Find where the given text appears and provide that cell's center as (x, y) coordinate. 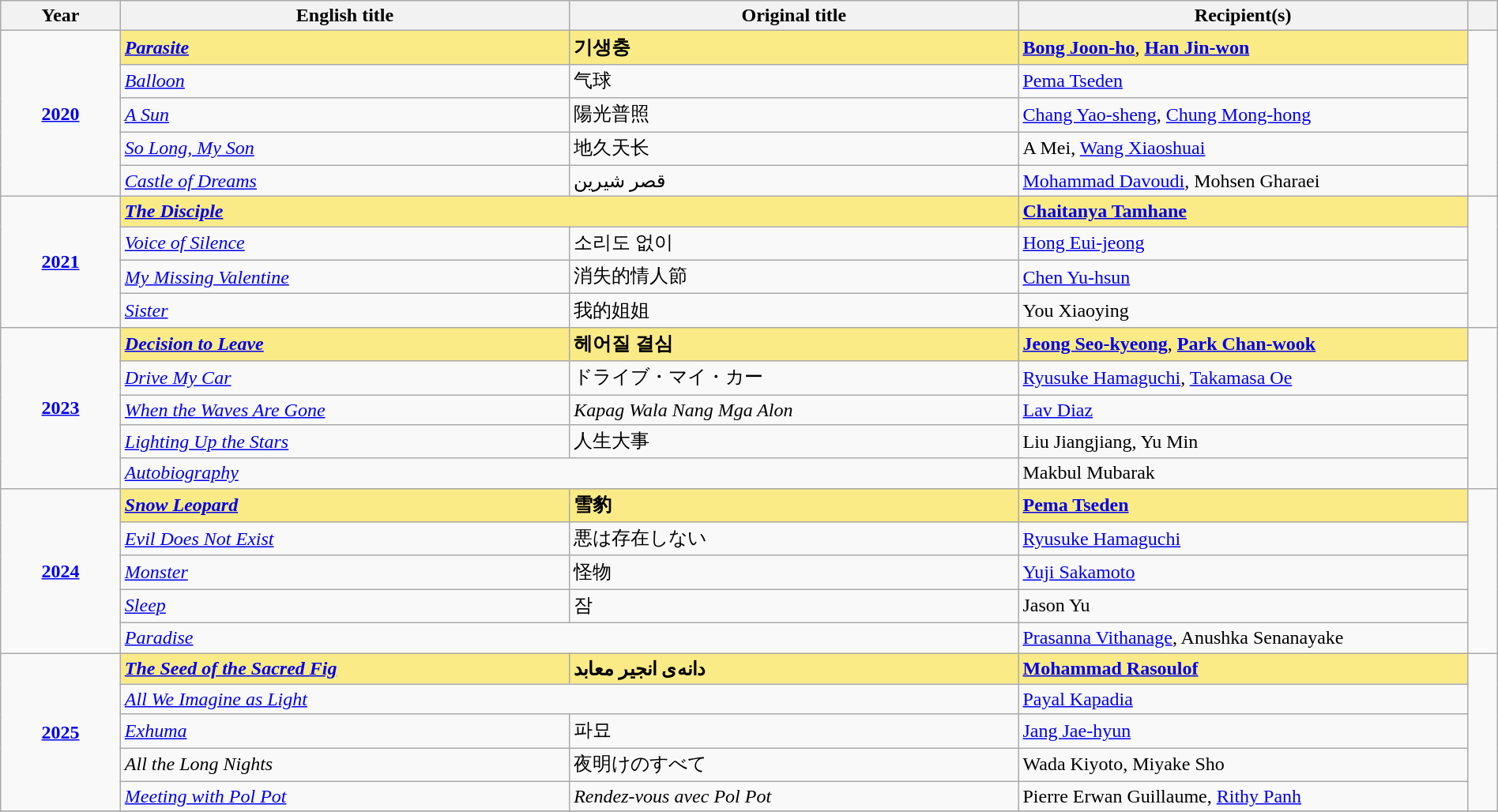
Drive My Car (344, 378)
Chen Yu-hsun (1243, 276)
Balloon (344, 81)
Snow Leopard (344, 506)
Lighting Up the Stars (344, 442)
قصر شیرین (794, 181)
Mohammad Rasoulof (1243, 668)
When the Waves Are Gone (344, 410)
地久天长 (794, 148)
기생충 (794, 47)
Kapag Wala Nang Mga Alon (794, 410)
دانه‌ی انجیر معابد (794, 668)
Ryusuke Hamaguchi (1243, 539)
Chang Yao-sheng, Chung Mong-hong (1243, 115)
The Disciple (569, 212)
My Missing Valentine (344, 276)
Rendez-vous avec Pol Pot (794, 796)
我的姐姐 (794, 311)
ドライブ・マイ・カー (794, 378)
2023 (61, 408)
Sister (344, 311)
2020 (61, 114)
Year (61, 16)
Yuji Sakamoto (1243, 572)
Parasite (344, 47)
English title (344, 16)
消失的情人節 (794, 276)
Voice of Silence (344, 243)
A Sun (344, 115)
气球 (794, 81)
Autobiography (569, 473)
All the Long Nights (344, 765)
Wada Kiyoto, Miyake Sho (1243, 765)
Makbul Mubarak (1243, 473)
Jeong Seo-kyeong, Park Chan-wook (1243, 344)
Liu Jiangjiang, Yu Min (1243, 442)
Monster (344, 572)
A Mei, Wang Xiaoshuai (1243, 148)
Chaitanya Tamhane (1243, 212)
헤어질 결심 (794, 344)
Mohammad Davoudi, Mohsen Gharaei (1243, 181)
So Long, My Son (344, 148)
Ryusuke Hamaguchi, Takamasa Oe (1243, 378)
夜明けのすべて (794, 765)
2021 (61, 262)
The Seed of the Sacred Fig (344, 668)
2025 (61, 731)
Sleep (344, 607)
陽光普照 (794, 115)
Original title (794, 16)
잠 (794, 607)
Jason Yu (1243, 607)
Paradise (569, 637)
Jang Jae-hyun (1243, 731)
Hong Eui-jeong (1243, 243)
Pierre Erwan Guillaume, Rithy Panh (1243, 796)
Castle of Dreams (344, 181)
怪物 (794, 572)
파묘 (794, 731)
Meeting with Pol Pot (344, 796)
You Xiaoying (1243, 311)
Payal Kapadia (1243, 699)
2024 (61, 570)
悪は存在しない (794, 539)
雪豹 (794, 506)
Prasanna Vithanage, Anushka Senanayake (1243, 637)
Recipient(s) (1243, 16)
Lav Diaz (1243, 410)
Decision to Leave (344, 344)
Bong Joon-ho, Han Jin-won (1243, 47)
All We Imagine as Light (569, 699)
人生大事 (794, 442)
Exhuma (344, 731)
소리도 없이 (794, 243)
Evil Does Not Exist (344, 539)
